Determine the [x, y] coordinate at the center of the cell enclosing the given text.  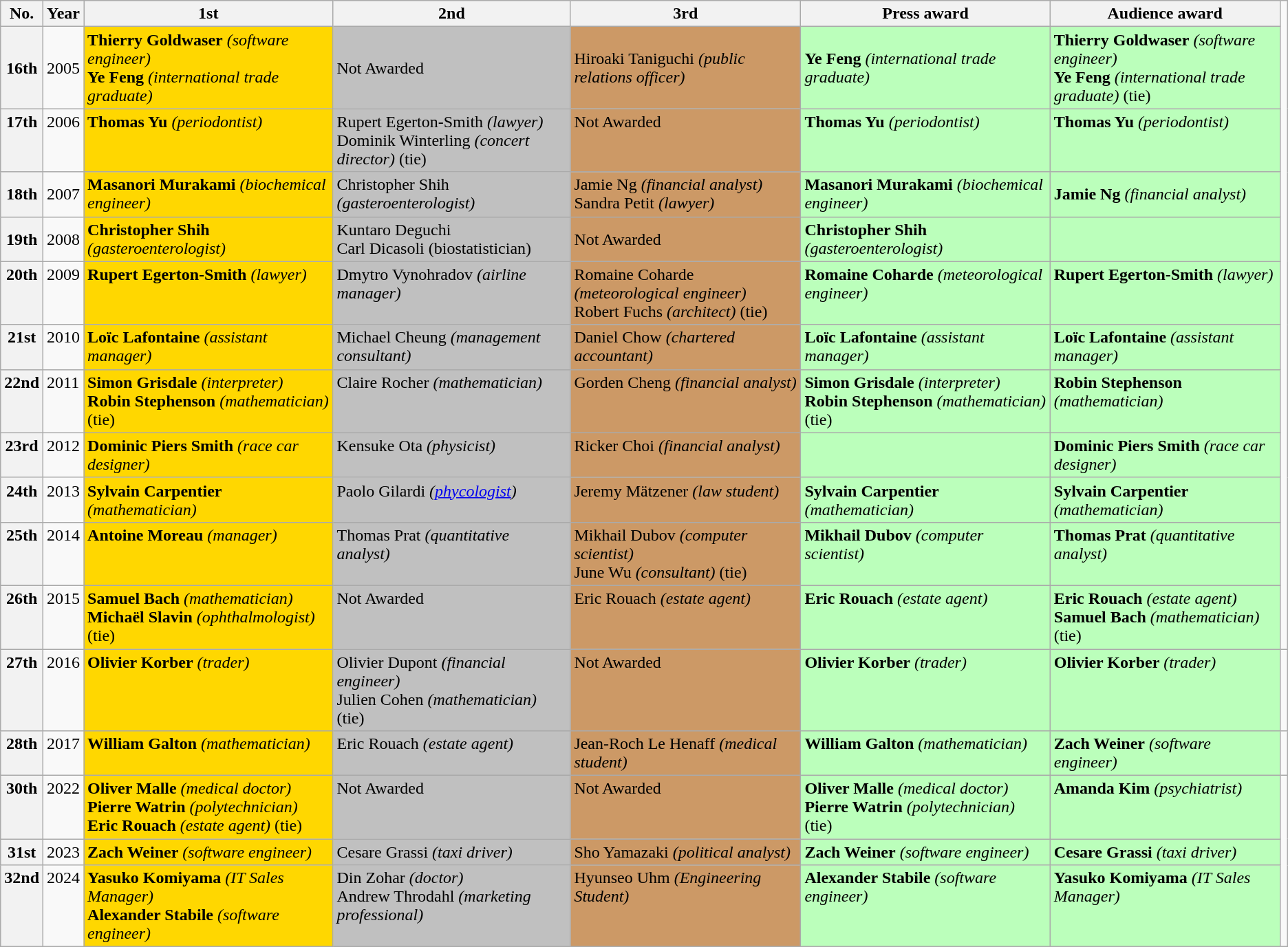
Ricker Choi (financial analyst) [685, 455]
2009 [63, 293]
Hyunseo Uhm (Engineering Student) [685, 906]
2017 [63, 754]
28th [22, 754]
Yasuko Komiyama (IT Sales Manager) [1165, 906]
2013 [63, 499]
2010 [63, 347]
24th [22, 499]
Press award [925, 14]
2008 [63, 239]
Mikhail Dubov (computer scientist) [925, 554]
Din Zohar (doctor) Andrew Throdahl (marketing professional) [451, 906]
Yasuko Komiyama (IT Sales Manager) Alexander Stabile (software engineer) [208, 906]
Year [63, 14]
1st [208, 14]
26th [22, 617]
Mikhail Dubov (computer scientist) June Wu (consultant) (tie) [685, 554]
Thierry Goldwaser (software engineer) Ye Feng (international trade graduate) (tie) [1165, 67]
Antoine Moreau (manager) [208, 554]
Jeremy Mätzener (law student) [685, 499]
Kensuke Ota (physicist) [451, 455]
2023 [63, 852]
Ye Feng (international trade graduate) [925, 67]
Rupert Egerton-Smith (lawyer) Dominik Winterling (concert director) (tie) [451, 140]
Kuntaro Deguchi Carl Dicasoli (biostatistician) [451, 239]
Oliver Malle (medical doctor) Pierre Watrin (polytechnician) (tie) [925, 807]
3rd [685, 14]
2012 [63, 455]
Robin Stephenson (mathematician) [1165, 401]
2nd [451, 14]
23rd [22, 455]
Paolo Gilardi (phycologist) [451, 499]
20th [22, 293]
Gorden Cheng (financial analyst) [685, 401]
2024 [63, 906]
Alexander Stabile (software engineer) [925, 906]
Audience award [1165, 14]
2005 [63, 67]
Amanda Kim (psychiatrist) [1165, 807]
30th [22, 807]
Dmytro Vynohradov (airline manager) [451, 293]
Jamie Ng (financial analyst) Sandra Petit (lawyer) [685, 194]
Oliver Malle (medical doctor) Pierre Watrin (polytechnician) Eric Rouach (estate agent) (tie) [208, 807]
Claire Rocher (mathematician) [451, 401]
2007 [63, 194]
31st [22, 852]
21st [22, 347]
22nd [22, 401]
Sho Yamazaki (political analyst) [685, 852]
Jamie Ng (financial analyst) [1165, 194]
19th [22, 239]
2006 [63, 140]
2016 [63, 690]
25th [22, 554]
17th [22, 140]
Olivier Dupont (financial engineer) Julien Cohen (mathematician) (tie) [451, 690]
16th [22, 67]
Hiroaki Taniguchi (public relations officer) [685, 67]
Romaine Coharde (meteorological engineer) Robert Fuchs (architect) (tie) [685, 293]
Eric Rouach (estate agent) Samuel Bach (mathematician) (tie) [1165, 617]
Michael Cheung (management consultant) [451, 347]
Thierry Goldwaser (software engineer) Ye Feng (international trade graduate) [208, 67]
2015 [63, 617]
18th [22, 194]
Daniel Chow (chartered accountant) [685, 347]
Samuel Bach (mathematician) Michaël Slavin (ophthalmologist) (tie) [208, 617]
32nd [22, 906]
2011 [63, 401]
27th [22, 690]
Jean-Roch Le Henaff (medical student) [685, 754]
2014 [63, 554]
Romaine Coharde (meteorological engineer) [925, 293]
No. [22, 14]
2022 [63, 807]
